Detect which cell encompasses the target text, then output its (x, y) center coordinate. 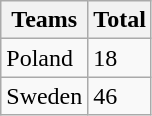
Poland (44, 58)
Sweden (44, 96)
46 (120, 96)
Total (120, 20)
18 (120, 58)
Teams (44, 20)
